Return (x, y) of the center of cell containing provided text 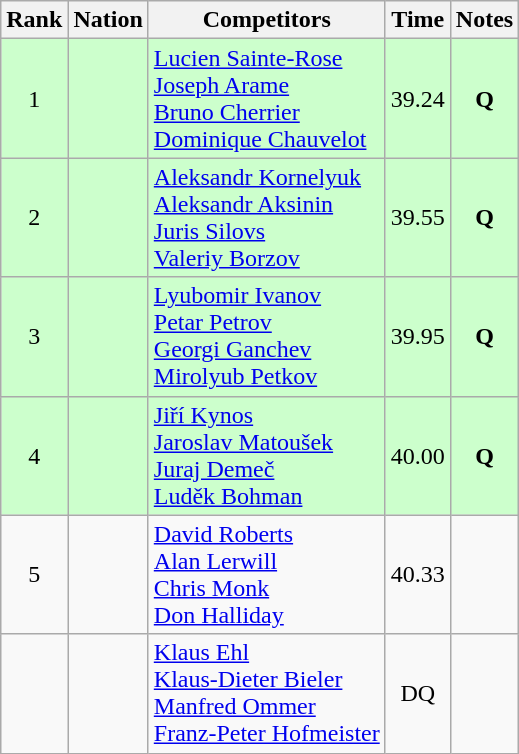
40.33 (418, 574)
Time (418, 20)
Competitors (266, 20)
5 (34, 574)
DQ (418, 694)
1 (34, 98)
39.95 (418, 336)
David RobertsAlan LerwillChris MonkDon Halliday (266, 574)
Notes (484, 20)
39.24 (418, 98)
Rank (34, 20)
Jiří KynosJaroslav MatoušekJuraj DemečLuděk Bohman (266, 456)
Nation (108, 20)
3 (34, 336)
4 (34, 456)
Aleksandr KornelyukAleksandr AksininJuris SilovsValeriy Borzov (266, 218)
Klaus EhlKlaus-Dieter BielerManfred OmmerFranz-Peter Hofmeister (266, 694)
Lucien Sainte-RoseJoseph ArameBruno CherrierDominique Chauvelot (266, 98)
40.00 (418, 456)
39.55 (418, 218)
Lyubomir IvanovPetar PetrovGeorgi GanchevMirolyub Petkov (266, 336)
2 (34, 218)
